From the cell containing the given text, extract its center point as [X, Y] coordinate. 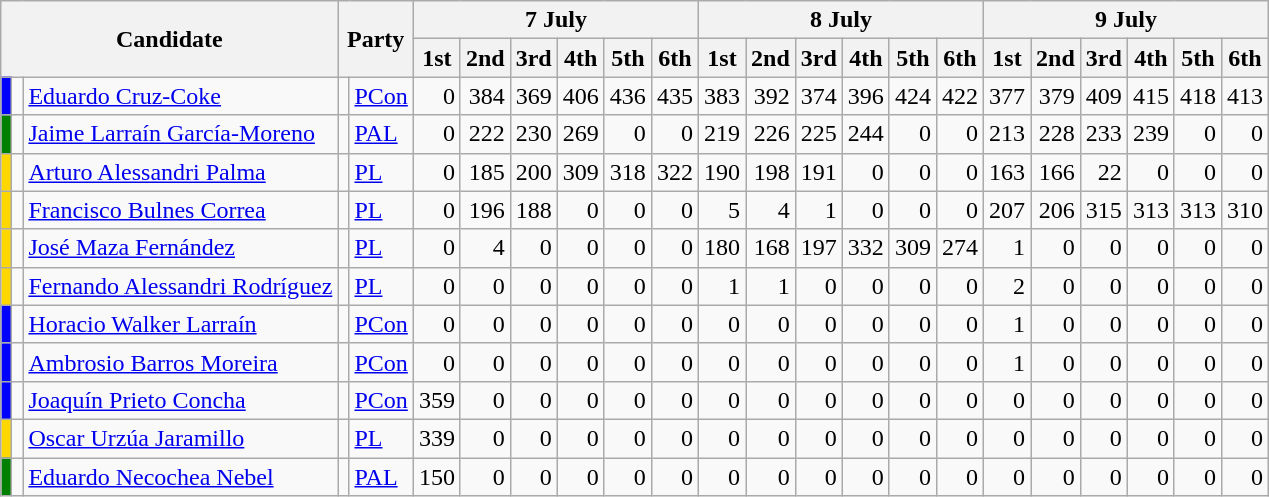
2 [1008, 286]
163 [1008, 172]
Oscar Urzúa Jaramillo [180, 438]
409 [1104, 96]
359 [436, 400]
418 [1198, 96]
318 [628, 172]
213 [1008, 134]
190 [722, 172]
274 [960, 248]
379 [1056, 96]
185 [485, 172]
383 [722, 96]
207 [1008, 210]
310 [1246, 210]
180 [722, 248]
150 [436, 477]
396 [866, 96]
Candidate [170, 39]
339 [436, 438]
200 [534, 172]
422 [960, 96]
222 [485, 134]
Eduardo Necochea Nebel [180, 477]
406 [580, 96]
166 [1056, 172]
197 [818, 248]
244 [866, 134]
239 [1150, 134]
5 [722, 210]
332 [866, 248]
Joaquín Prieto Concha [180, 400]
369 [534, 96]
228 [1056, 134]
377 [1008, 96]
436 [628, 96]
7 July [556, 20]
415 [1150, 96]
Ambrosio Barros Moreira [180, 362]
196 [485, 210]
374 [818, 96]
9 July [1126, 20]
435 [674, 96]
206 [1056, 210]
168 [771, 248]
269 [580, 134]
198 [771, 172]
384 [485, 96]
8 July [840, 20]
Arturo Alessandri Palma [180, 172]
Fernando Alessandri Rodríguez [180, 286]
225 [818, 134]
Party [376, 39]
Jaime Larraín García-Moreno [180, 134]
Eduardo Cruz-Coke [180, 96]
322 [674, 172]
191 [818, 172]
188 [534, 210]
424 [912, 96]
Francisco Bulnes Correa [180, 210]
315 [1104, 210]
392 [771, 96]
413 [1246, 96]
219 [722, 134]
José Maza Fernández [180, 248]
22 [1104, 172]
230 [534, 134]
233 [1104, 134]
Horacio Walker Larraín [180, 324]
226 [771, 134]
